Output the (x, y) coordinate of the center of the cell containing the given text.  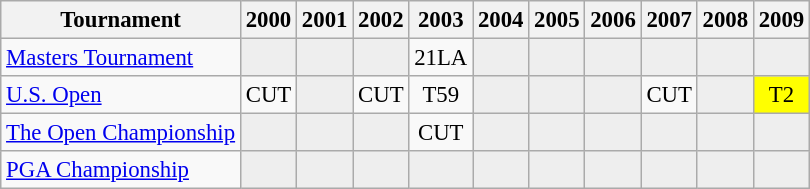
T59 (441, 95)
21LA (441, 58)
The Open Championship (121, 133)
2000 (268, 20)
2009 (781, 20)
2004 (501, 20)
2002 (381, 20)
PGA Championship (121, 170)
Masters Tournament (121, 58)
2005 (557, 20)
U.S. Open (121, 95)
2007 (669, 20)
2008 (725, 20)
Tournament (121, 20)
2003 (441, 20)
T2 (781, 95)
2001 (325, 20)
2006 (613, 20)
